Extract the [x, y] coordinate from the center of the cell holding the provided text.  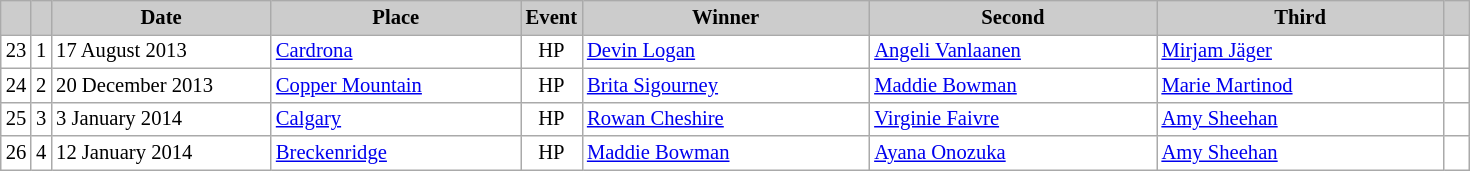
Rowan Cheshire [726, 119]
Virginie Faivre [1012, 119]
Second [1012, 17]
17 August 2013 [161, 51]
3 January 2014 [161, 119]
Third [1300, 17]
Winner [726, 17]
Breckenridge [396, 153]
Devin Logan [726, 51]
25 [16, 119]
1 [41, 51]
Copper Mountain [396, 85]
2 [41, 85]
26 [16, 153]
Date [161, 17]
3 [41, 119]
12 January 2014 [161, 153]
4 [41, 153]
Cardrona [396, 51]
23 [16, 51]
Brita Sigourney [726, 85]
20 December 2013 [161, 85]
Place [396, 17]
Event [552, 17]
Ayana Onozuka [1012, 153]
Calgary [396, 119]
Angeli Vanlaanen [1012, 51]
Mirjam Jäger [1300, 51]
24 [16, 85]
Marie Martinod [1300, 85]
